Return the (x, y) coordinate for the center point of the cell that contains the specified text.  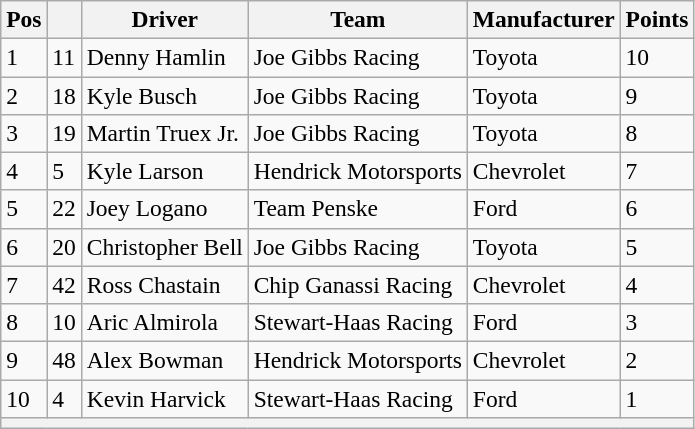
Team (358, 19)
48 (64, 360)
Points (657, 19)
42 (64, 285)
Team Penske (358, 209)
Joey Logano (164, 209)
Christopher Bell (164, 247)
Aric Almirola (164, 322)
18 (64, 95)
Martin Truex Jr. (164, 133)
Driver (164, 19)
Ross Chastain (164, 285)
Denny Hamlin (164, 57)
Manufacturer (544, 19)
Chip Ganassi Racing (358, 285)
Alex Bowman (164, 360)
Kevin Harvick (164, 398)
19 (64, 133)
11 (64, 57)
20 (64, 247)
22 (64, 209)
Pos (24, 19)
Kyle Busch (164, 95)
Kyle Larson (164, 171)
